Find where the given text appears and provide that cell's center as [x, y] coordinate. 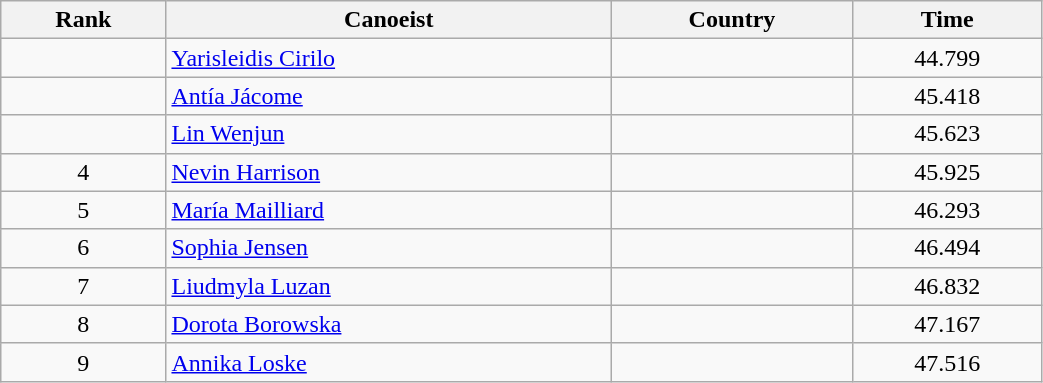
Rank [84, 20]
45.623 [947, 134]
Time [947, 20]
Country [732, 20]
9 [84, 362]
Yarisleidis Cirilo [389, 58]
Antía Jácome [389, 96]
Nevin Harrison [389, 172]
7 [84, 286]
Dorota Borowska [389, 324]
44.799 [947, 58]
Lin Wenjun [389, 134]
47.516 [947, 362]
45.925 [947, 172]
Annika Loske [389, 362]
45.418 [947, 96]
46.293 [947, 210]
8 [84, 324]
47.167 [947, 324]
6 [84, 248]
5 [84, 210]
46.832 [947, 286]
Liudmyla Luzan [389, 286]
4 [84, 172]
Sophia Jensen [389, 248]
Canoeist [389, 20]
46.494 [947, 248]
María Mailliard [389, 210]
